Detect which cell encompasses the target text, then output its (X, Y) center coordinate. 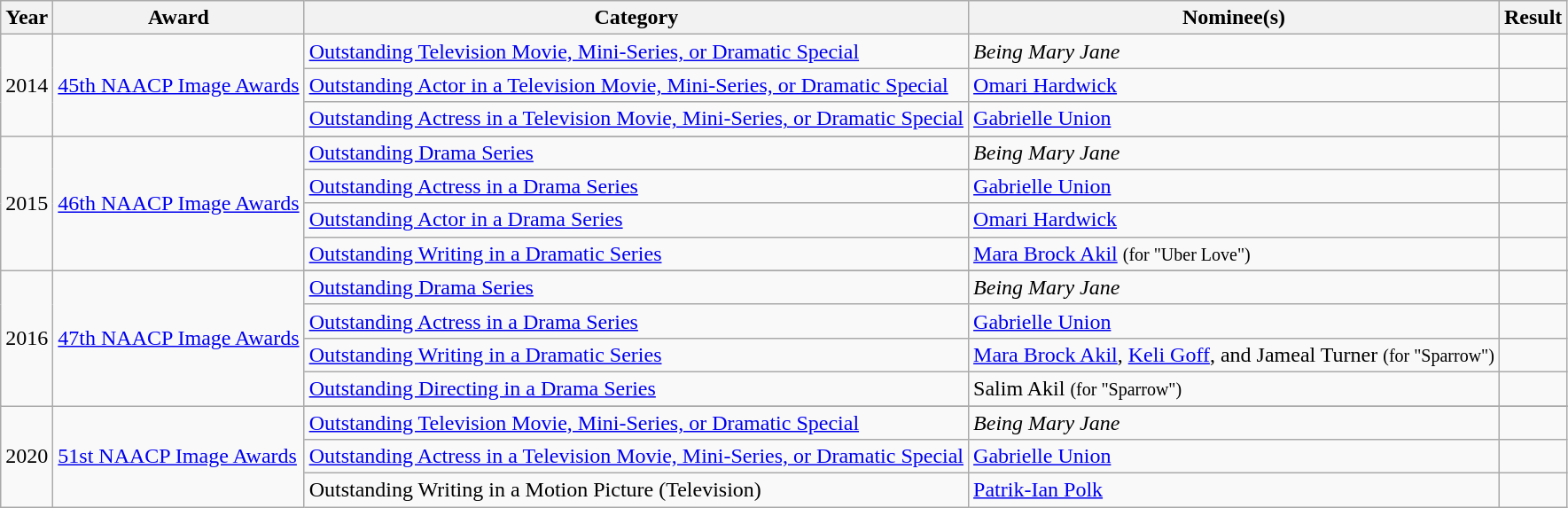
Award (179, 18)
2020 (27, 457)
Outstanding Actor in a Television Movie, Mini-Series, or Dramatic Special (636, 85)
Mara Brock Akil, Keli Goff, and Jameal Turner (for "Sparrow") (1234, 355)
Year (27, 18)
2016 (27, 338)
46th NAACP Image Awards (179, 203)
45th NAACP Image Awards (179, 85)
Nominee(s) (1234, 18)
Salim Akil (for "Sparrow") (1234, 388)
Patrik-Ian Polk (1234, 490)
Outstanding Directing in a Drama Series (636, 388)
Mara Brock Akil (for "Uber Love") (1234, 254)
Outstanding Writing in a Motion Picture (Television) (636, 490)
Outstanding Actor in a Drama Series (636, 220)
Result (1533, 18)
51st NAACP Image Awards (179, 457)
2014 (27, 85)
2015 (27, 203)
Category (636, 18)
47th NAACP Image Awards (179, 338)
